Provide the [X, Y] coordinate of the cell's center where the given text is located.  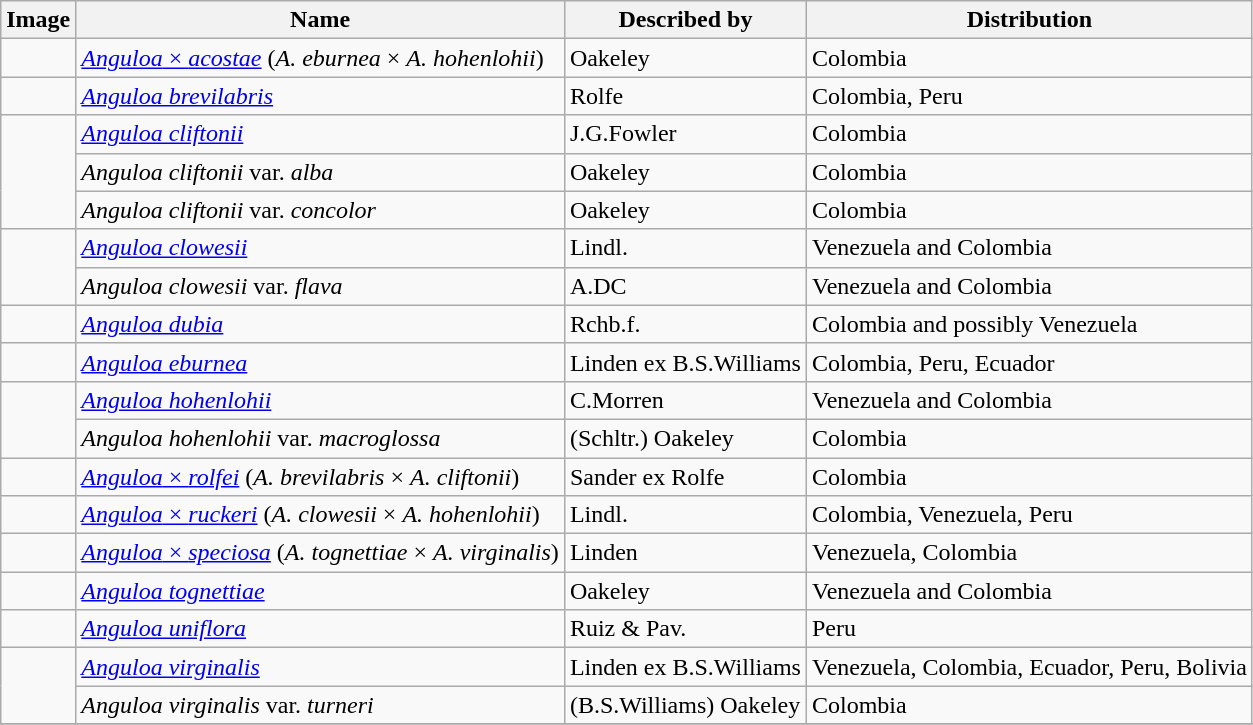
Anguloa virginalis var. turneri [320, 705]
Anguloa tognettiae [320, 591]
Anguloa × rolfei (A. brevilabris × A. cliftonii) [320, 477]
J.G.Fowler [685, 134]
Anguloa × acostae (A. eburnea × A. hohenlohii) [320, 58]
Venezuela, Colombia, Ecuador, Peru, Bolivia [1029, 667]
Linden [685, 553]
Colombia, Peru [1029, 96]
Anguloa clowesii var. flava [320, 286]
Anguloa dubia [320, 324]
Anguloa uniflora [320, 629]
Anguloa eburnea [320, 362]
Name [320, 20]
Anguloa clowesii [320, 248]
(Schltr.) Oakeley [685, 438]
Distribution [1029, 20]
Anguloa cliftonii var. concolor [320, 210]
Anguloa cliftonii var. alba [320, 172]
Peru [1029, 629]
Venezuela, Colombia [1029, 553]
Rolfe [685, 96]
Rchb.f. [685, 324]
Sander ex Rolfe [685, 477]
Colombia, Peru, Ecuador [1029, 362]
Anguloa hohenlohii [320, 400]
A.DC [685, 286]
Anguloa virginalis [320, 667]
Colombia and possibly Venezuela [1029, 324]
Colombia, Venezuela, Peru [1029, 515]
Anguloa brevilabris [320, 96]
Anguloa × ruckeri (A. clowesii × A. hohenlohii) [320, 515]
Ruiz & Pav. [685, 629]
C.Morren [685, 400]
Anguloa × speciosa (A. tognettiae × A. virginalis) [320, 553]
Anguloa hohenlohii var. macroglossa [320, 438]
Anguloa cliftonii [320, 134]
Described by [685, 20]
Image [38, 20]
(B.S.Williams) Oakeley [685, 705]
